Find where the given text appears and provide that cell's center as (X, Y) coordinate. 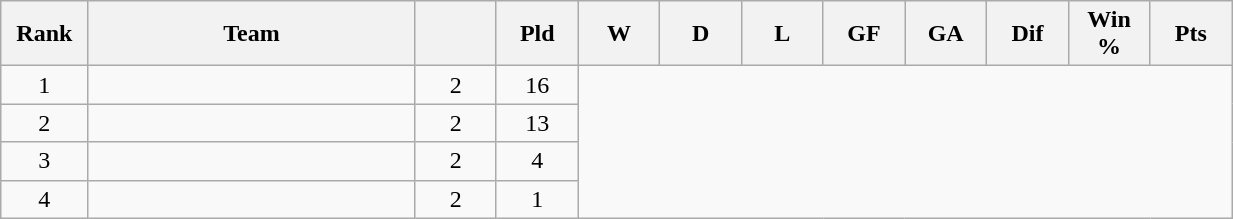
GF (864, 34)
D (701, 34)
Team (252, 34)
W (619, 34)
Rank (44, 34)
L (783, 34)
16 (537, 85)
Dif (1028, 34)
Win % (1109, 34)
Pts (1191, 34)
Pld (537, 34)
3 (44, 161)
GA (946, 34)
13 (537, 123)
